Detect which cell encompasses the target text, then output its (x, y) center coordinate. 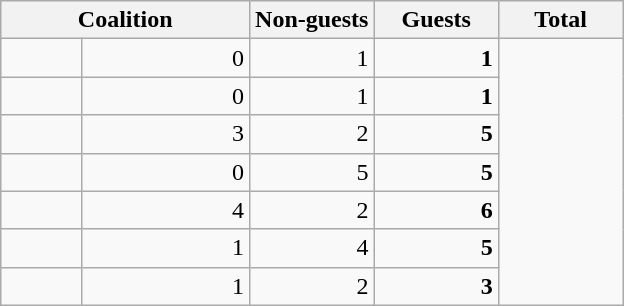
Guests (436, 20)
Total (560, 20)
Coalition (126, 20)
Non-guests (312, 20)
6 (436, 210)
